Search for the cell housing the specified text and yield its (x, y) center coordinate. 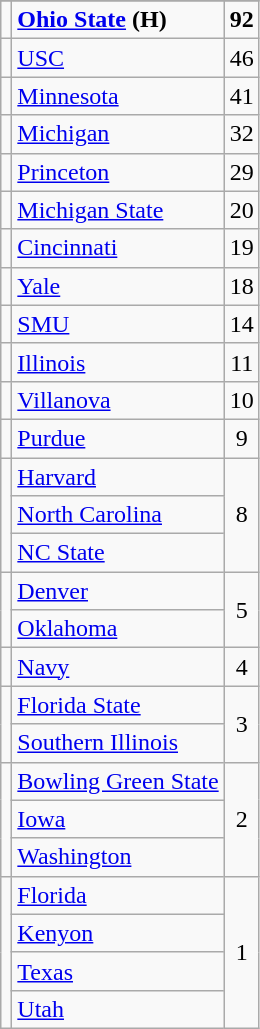
3 (242, 724)
4 (242, 667)
46 (242, 58)
5 (242, 610)
Iowa (118, 819)
Ohio State (H) (118, 20)
Kenyon (118, 933)
Utah (118, 1009)
10 (242, 400)
Texas (118, 971)
SMU (118, 324)
Harvard (118, 477)
Washington (118, 857)
NC State (118, 553)
14 (242, 324)
9 (242, 438)
North Carolina (118, 515)
Southern Illinois (118, 743)
11 (242, 362)
29 (242, 172)
2 (242, 819)
8 (242, 515)
1 (242, 952)
Cincinnati (118, 248)
Florida (118, 895)
Michigan State (118, 210)
Bowling Green State (118, 781)
Michigan (118, 134)
19 (242, 248)
Denver (118, 591)
Florida State (118, 705)
41 (242, 96)
92 (242, 20)
20 (242, 210)
USC (118, 58)
Minnesota (118, 96)
Yale (118, 286)
Oklahoma (118, 629)
18 (242, 286)
Villanova (118, 400)
Navy (118, 667)
32 (242, 134)
Illinois (118, 362)
Princeton (118, 172)
Purdue (118, 438)
